Pinpoint the cell where the given text exists, returning its (x, y) midpoint coordinate. 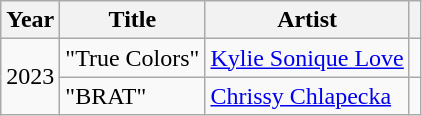
"BRAT" (132, 96)
2023 (30, 77)
Chrissy Chlapecka (307, 96)
Year (30, 20)
Artist (307, 20)
Kylie Sonique Love (307, 58)
"True Colors" (132, 58)
Title (132, 20)
